Search for the cell housing the specified text and yield its [X, Y] center coordinate. 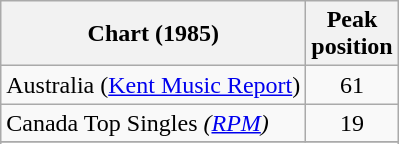
Canada Top Singles (RPM) [154, 123]
61 [352, 85]
19 [352, 123]
Peak position [352, 34]
Chart (1985) [154, 34]
Australia (Kent Music Report) [154, 85]
